Find where the given text appears and provide that cell's center as (X, Y) coordinate. 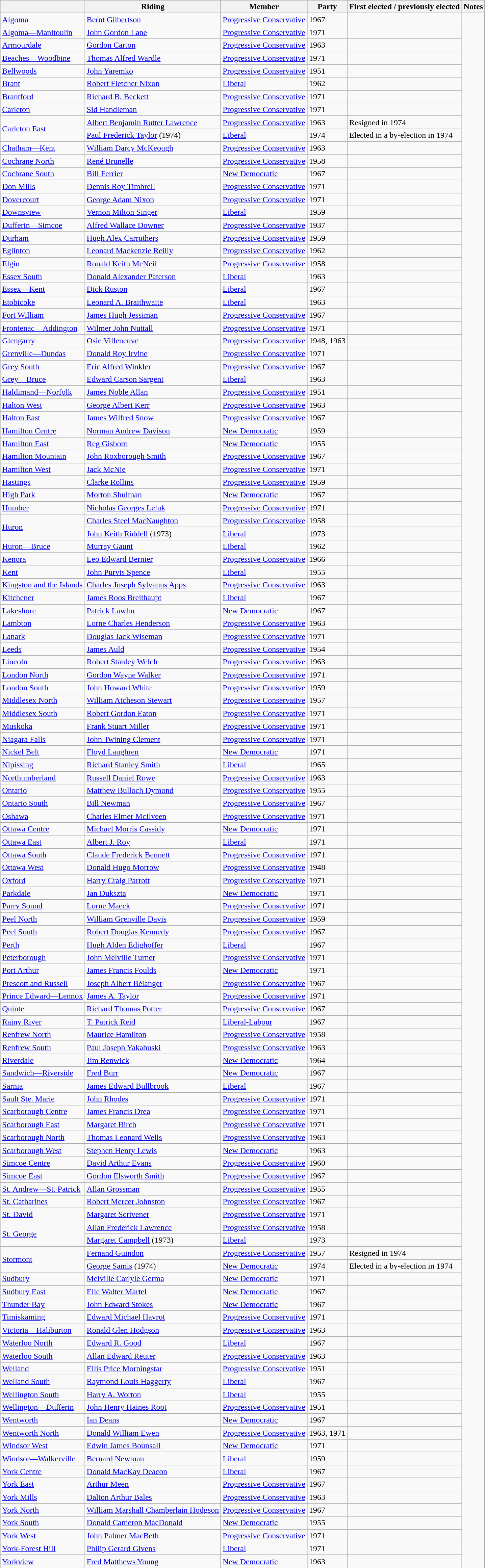
Arthur Meen (153, 1484)
Ontario (43, 791)
St. Andrew—St. Patrick (43, 1189)
Allan Frederick Lawrence (153, 1227)
York-Forest Hill (43, 1548)
Prescott and Russell (43, 983)
Scarborough West (43, 1150)
Etobicoke (43, 302)
Jack McNie (153, 469)
George Samis (1974) (153, 1266)
York Mills (43, 1497)
Hamilton Centre (43, 431)
Lanark (43, 636)
John Gordon Lane (153, 32)
Richard Stanley Smith (153, 765)
Ellis Price Morningstar (153, 1368)
Leeds (43, 649)
1963, 1971 (327, 1433)
Ottawa West (43, 868)
Cochrane North (43, 161)
John Palmer MacBeth (153, 1536)
James Hugh Jessiman (153, 315)
Harry A. Worton (153, 1394)
Thomas Leonard Wells (153, 1137)
James Francis Drea (153, 1112)
1960 (327, 1163)
Hamilton Mountain (43, 456)
Armourdale (43, 45)
Stormont (43, 1259)
Ottawa South (43, 855)
Simcoe Centre (43, 1163)
St. David (43, 1215)
Essex South (43, 276)
Scarborough North (43, 1137)
Kenora (43, 559)
1954 (327, 649)
Robert Mercer Johnston (153, 1202)
Margaret Campbell (1973) (153, 1240)
Lakeshore (43, 611)
1948 (327, 868)
Prince Edward—Lennox (43, 996)
John Edward Stokes (153, 1304)
Leo Edward Bernier (153, 559)
Yorkview (43, 1561)
Brant (43, 84)
Richard B. Beckett (153, 97)
St. Catharines (43, 1202)
Halton East (43, 418)
Donald MacKay Deacon (153, 1471)
Elie Walter Martel (153, 1292)
Perth (43, 945)
John Keith Riddell (1973) (153, 533)
Paul Frederick Taylor (1974) (153, 135)
Dennis Roy Timbrell (153, 187)
Durham (43, 238)
Bill Ferrier (153, 174)
Ontario South (43, 803)
Vernon Milton Singer (153, 212)
James Wilfred Snow (153, 418)
John Melville Turner (153, 957)
Port Arthur (43, 970)
Huron (43, 527)
Eglinton (43, 251)
Ronald Glen Hodgson (153, 1330)
Robert Stanley Welch (153, 662)
Parkdale (43, 893)
Norman Andrew Davison (153, 431)
Windsor—Walkerville (43, 1459)
John Howard White (153, 688)
John Yaremko (153, 71)
René Brunelle (153, 161)
Algoma—Manitoulin (43, 32)
Beaches—Woodbine (43, 58)
Allan Edward Reuter (153, 1356)
Donald William Ewen (153, 1433)
Dovercourt (43, 200)
York North (43, 1510)
Ottawa Centre (43, 829)
Paul Joseph Yakabuski (153, 1047)
Victoria—Haliburton (43, 1330)
Fernand Guindon (153, 1253)
Nickel Belt (43, 752)
Gordon Elsworth Smith (153, 1176)
Donald Alexander Paterson (153, 276)
Michael Morris Cassidy (153, 829)
Robert Douglas Kennedy (153, 932)
Cochrane South (43, 174)
York Centre (43, 1471)
Bill Newman (153, 803)
Sault Ste. Marie (43, 1099)
Oxford (43, 880)
Raymond Louis Haggerty (153, 1381)
Renfrew North (43, 1035)
Osie Villeneuve (153, 341)
Robert Gordon Eaton (153, 713)
James Edward Bullbrook (153, 1086)
Frontenac—Addington (43, 328)
Charles Steel MacNaughton (153, 521)
Charles Joseph Sylvanus Apps (153, 585)
Hugh Alden Edighoffer (153, 945)
Hugh Alex Carruthers (153, 238)
Edward R. Good (153, 1343)
Peel South (43, 932)
York South (43, 1523)
Nicholas Georges Leluk (153, 508)
London South (43, 688)
John Roxborough Smith (153, 456)
Scarborough Centre (43, 1112)
Jim Renwick (153, 1060)
Margaret Birch (153, 1124)
Wentworth North (43, 1433)
William Marshall Chamberlain Hodgson (153, 1510)
Thomas Alfred Wardle (153, 58)
Albert J. Roy (153, 842)
Gordon Wayne Walker (153, 675)
James Noble Allan (153, 392)
Matthew Bulloch Dymond (153, 791)
Huron—Bruce (43, 546)
Gordon Carton (153, 45)
Northumberland (43, 777)
Nipissing (43, 765)
Peel North (43, 919)
London North (43, 675)
Claude Frederick Bennett (153, 855)
1966 (327, 559)
Dalton Arthur Bales (153, 1497)
1964 (327, 1060)
Patrick Lawlor (153, 611)
1948, 1963 (327, 341)
Bernt Gilbertson (153, 20)
Party (327, 7)
James A. Taylor (153, 996)
Fred Matthews Young (153, 1561)
Humber (43, 508)
George Adam Nixon (153, 200)
Oshawa (43, 816)
Frank Stuart Miller (153, 726)
John Twining Clement (153, 739)
James Auld (153, 649)
Ottawa East (43, 842)
Jan Dukszta (153, 893)
Wilmer John Nuttall (153, 328)
Fort William (43, 315)
Member (264, 7)
1965 (327, 765)
James Francis Foulds (153, 970)
Waterloo South (43, 1356)
David Arthur Evans (153, 1163)
Timiskaming (43, 1317)
Algoma (43, 20)
High Park (43, 495)
Floyd Laughren (153, 752)
Thunder Bay (43, 1304)
George Albert Kerr (153, 405)
Grenville—Dundas (43, 353)
Muskoka (43, 726)
Bernard Newman (153, 1459)
York East (43, 1484)
Edwin James Bounsall (153, 1446)
Notes (473, 7)
Richard Thomas Potter (153, 1009)
Melville Carlyle Germa (153, 1279)
Donald Roy Irvine (153, 353)
T. Patrick Reid (153, 1022)
William Atcheson Stewart (153, 700)
Kitchener (43, 598)
Allan Grossman (153, 1189)
Philip Gerard Givens (153, 1548)
Grey—Bruce (43, 379)
Haldimand—Norfolk (43, 392)
Dick Ruston (153, 289)
Alfred Wallace Downer (153, 225)
Riverdale (43, 1060)
Welland South (43, 1381)
Fred Burr (153, 1073)
Leonard A. Braithwaite (153, 302)
Brantford (43, 97)
York West (43, 1536)
Peterborough (43, 957)
Edward Michael Havrot (153, 1317)
Simcoe East (43, 1176)
Lorne Maeck (153, 906)
Edward Carson Sargent (153, 379)
John Purvis Spence (153, 572)
Middlesex South (43, 713)
Middlesex North (43, 700)
Bellwoods (43, 71)
Don Mills (43, 187)
Lincoln (43, 662)
Robert Fletcher Nixon (153, 84)
Quinte (43, 1009)
Hamilton West (43, 469)
Dufferin—Simcoe (43, 225)
Grey South (43, 366)
Liberal-Labour (264, 1022)
Sudbury East (43, 1292)
Reg Gisborn (153, 444)
Douglas Jack Wiseman (153, 636)
Donald Hugo Morrow (153, 868)
Albert Benjamin Rutter Lawrence (153, 122)
Carleton (43, 109)
Parry Sound (43, 906)
Maurice Hamilton (153, 1035)
William Darcy McKeough (153, 148)
Downsview (43, 212)
Wellington South (43, 1394)
Welland (43, 1368)
Clarke Rollins (153, 482)
Morton Shulman (153, 495)
Chatham—Kent (43, 148)
Halton West (43, 405)
Carleton East (43, 129)
St. George (43, 1234)
Murray Gaunt (153, 546)
Glengarry (43, 341)
Sarnia (43, 1086)
Riding (153, 7)
Niagara Falls (43, 739)
Lorne Charles Henderson (153, 623)
Leonard Mackenzie Reilly (153, 251)
Sudbury (43, 1279)
1937 (327, 225)
First elected / previously elected (405, 7)
Sandwich—Riverside (43, 1073)
Waterloo North (43, 1343)
Lambton (43, 623)
Elgin (43, 264)
Rainy River (43, 1022)
Harry Craig Parrott (153, 880)
Donald Cameron MacDonald (153, 1523)
Kingston and the Islands (43, 585)
John Rhodes (153, 1099)
Essex—Kent (43, 289)
William Grenville Davis (153, 919)
Renfrew South (43, 1047)
Charles Elmer McIlveen (153, 816)
Hamilton East (43, 444)
John Henry Haines Root (153, 1407)
Joseph Albert Bélanger (153, 983)
Margaret Scrivener (153, 1215)
Russell Daniel Rowe (153, 777)
Scarborough East (43, 1124)
Ronald Keith McNeil (153, 264)
James Roos Breithaupt (153, 598)
Eric Alfred Winkler (153, 366)
Kent (43, 572)
Hastings (43, 482)
Wentworth (43, 1420)
Sid Handleman (153, 109)
Wellington—Dufferin (43, 1407)
Ian Deans (153, 1420)
Windsor West (43, 1446)
Stephen Henry Lewis (153, 1150)
